Determine the (x, y) coordinate at the center of the cell enclosing the given text.  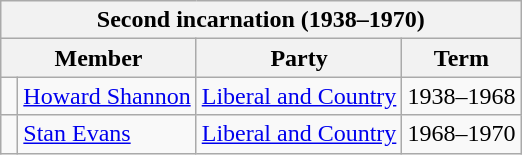
Howard Shannon (107, 96)
Second incarnation (1938–1970) (261, 20)
1968–1970 (462, 134)
1938–1968 (462, 96)
Member (98, 58)
Stan Evans (107, 134)
Party (299, 58)
Term (462, 58)
